Pinpoint the cell where the given text exists, returning its [x, y] midpoint coordinate. 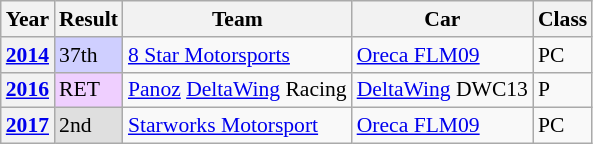
8 Star Motorsports [238, 55]
Starworks Motorsport [238, 126]
Year [28, 19]
2014 [28, 55]
2017 [28, 126]
DeltaWing DWC13 [442, 90]
Car [442, 19]
37th [88, 55]
Panoz DeltaWing Racing [238, 90]
Class [562, 19]
2nd [88, 126]
Result [88, 19]
2016 [28, 90]
P [562, 90]
RET [88, 90]
Team [238, 19]
